For the text-containing cell, return its midpoint in (x, y) coordinate format. 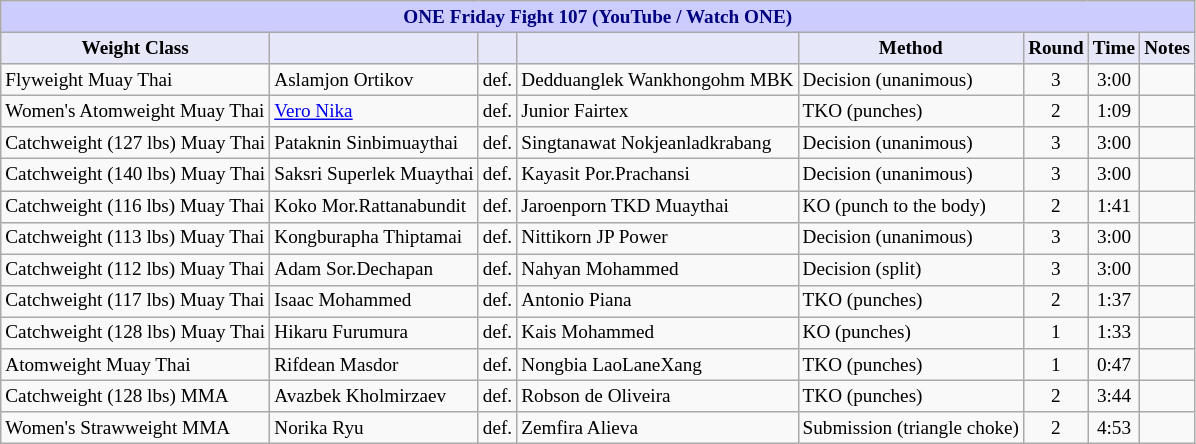
Kayasit Por.Prachansi (658, 175)
Jaroenporn TKD Muaythai (658, 206)
Catchweight (140 lbs) Muay Thai (136, 175)
Flyweight Muay Thai (136, 80)
KO (punch to the body) (911, 206)
Catchweight (128 lbs) Muay Thai (136, 333)
Robson de Oliveira (658, 396)
Rifdean Masdor (374, 365)
1:41 (1114, 206)
Dedduanglek Wankhongohm MBK (658, 80)
Kongburapha Thiptamai (374, 238)
Nittikorn JP Power (658, 238)
Antonio Piana (658, 301)
Catchweight (113 lbs) Muay Thai (136, 238)
Submission (triangle choke) (911, 428)
Koko Mor.Rattanabundit (374, 206)
1:37 (1114, 301)
Junior Fairtex (658, 111)
Saksri Superlek Muaythai (374, 175)
Catchweight (117 lbs) Muay Thai (136, 301)
Nahyan Mohammed (658, 270)
Catchweight (112 lbs) Muay Thai (136, 270)
Vero Nika (374, 111)
Catchweight (116 lbs) Muay Thai (136, 206)
Avazbek Kholmirzaev (374, 396)
0:47 (1114, 365)
Method (911, 48)
Adam Sor.Dechapan (374, 270)
Isaac Mohammed (374, 301)
Pataknin Sinbimuaythai (374, 143)
Hikaru Furumura (374, 333)
Women's Strawweight MMA (136, 428)
Kais Mohammed (658, 333)
ONE Friday Fight 107 (YouTube / Watch ONE) (598, 17)
3:44 (1114, 396)
Nongbia LaoLaneXang (658, 365)
Aslamjon Ortikov (374, 80)
Women's Atomweight Muay Thai (136, 111)
Round (1056, 48)
Atomweight Muay Thai (136, 365)
KO (punches) (911, 333)
Singtanawat Nokjeanladkrabang (658, 143)
Catchweight (128 lbs) MMA (136, 396)
Time (1114, 48)
Catchweight (127 lbs) Muay Thai (136, 143)
Zemfira Alieva (658, 428)
Notes (1168, 48)
Weight Class (136, 48)
Norika Ryu (374, 428)
1:33 (1114, 333)
1:09 (1114, 111)
Decision (split) (911, 270)
4:53 (1114, 428)
